Detect which cell encompasses the target text, then output its (x, y) center coordinate. 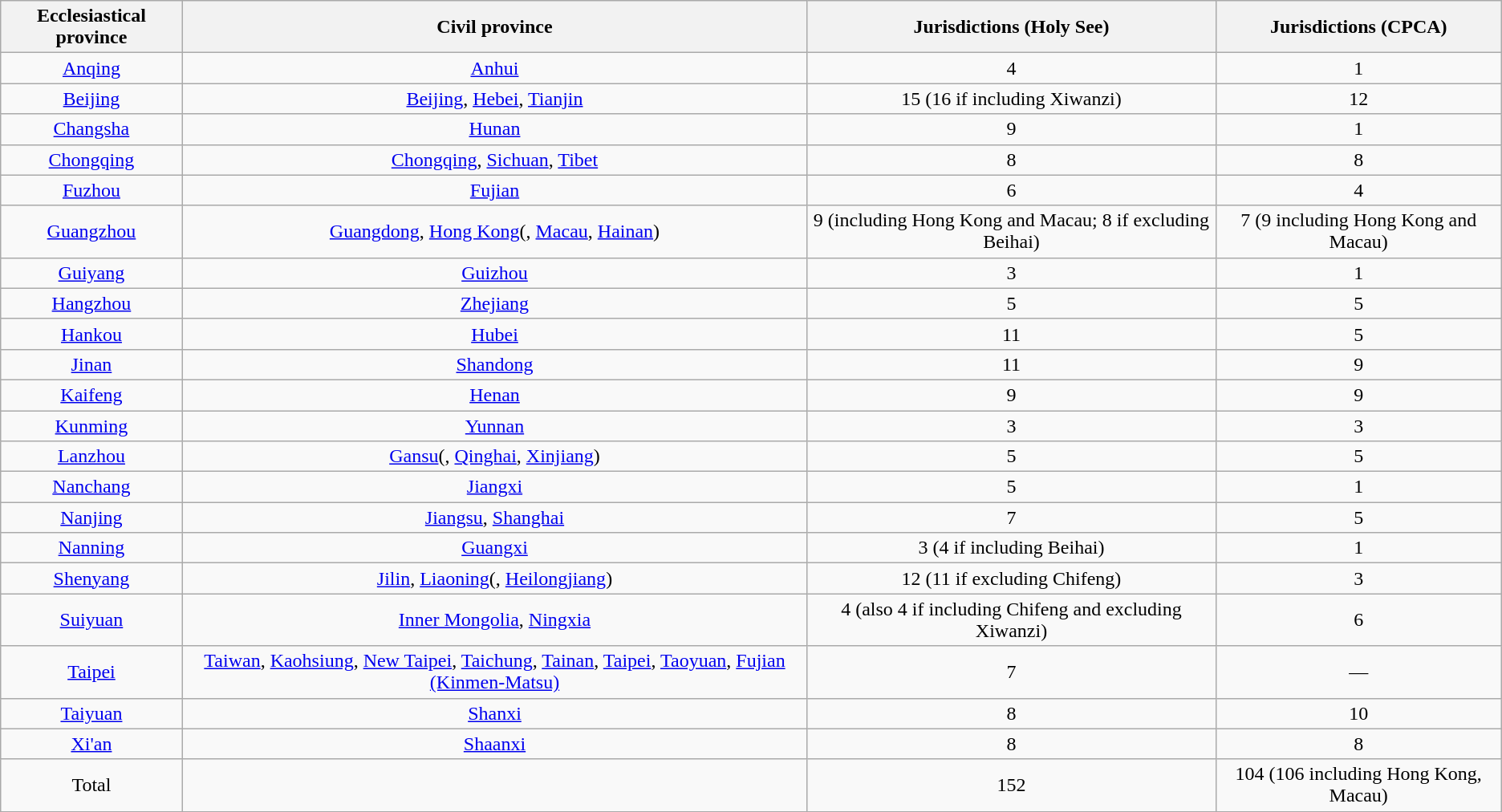
Lanzhou (91, 457)
Fuzhou (91, 190)
Ecclesiastical province (91, 27)
Kunming (91, 426)
Jurisdictions (Holy See) (1011, 27)
Total (91, 785)
Jiangsu, Shanghai (494, 518)
Jinan (91, 364)
Anqing (91, 68)
Zhejiang (494, 303)
Henan (494, 395)
Yunnan (494, 426)
Jiangxi (494, 487)
Jilin, Liaoning(, Heilongjiang) (494, 579)
— (1358, 672)
Guangzhou (91, 231)
Changsha (91, 129)
Hankou (91, 334)
Shandong (494, 364)
15 (16 if including Xiwanzi) (1011, 99)
10 (1358, 713)
12 (1358, 99)
Guizhou (494, 273)
7 (9 including Hong Kong and Macau) (1358, 231)
Anhui (494, 68)
Inner Mongolia, Ningxia (494, 619)
Nanning (91, 548)
Chongqing, Sichuan, Tibet (494, 160)
Jurisdictions (CPCA) (1358, 27)
Chongqing (91, 160)
Taiyuan (91, 713)
Taipei (91, 672)
12 (11 if excluding Chifeng) (1011, 579)
Nanchang (91, 487)
Civil province (494, 27)
Shaanxi (494, 744)
Hunan (494, 129)
4 (also 4 if including Chifeng and excluding Xiwanzi) (1011, 619)
3 (4 if including Beihai) (1011, 548)
104 (106 including Hong Kong, Macau) (1358, 785)
Guangxi (494, 548)
Taiwan, Kaohsiung, New Taipei, Taichung, Tainan, Taipei, Taoyuan, Fujian (Kinmen-Matsu) (494, 672)
Fujian (494, 190)
Shenyang (91, 579)
Shanxi (494, 713)
Nanjing (91, 518)
Beijing (91, 99)
Hangzhou (91, 303)
Xi'an (91, 744)
Gansu(, Qinghai, Xinjiang) (494, 457)
Beijing, Hebei, Tianjin (494, 99)
Hubei (494, 334)
152 (1011, 785)
9 (including Hong Kong and Macau; 8 if excluding Beihai) (1011, 231)
Suiyuan (91, 619)
Guangdong, Hong Kong(, Macau, Hainan) (494, 231)
Guiyang (91, 273)
Kaifeng (91, 395)
